Detect which cell encompasses the target text, then output its (X, Y) center coordinate. 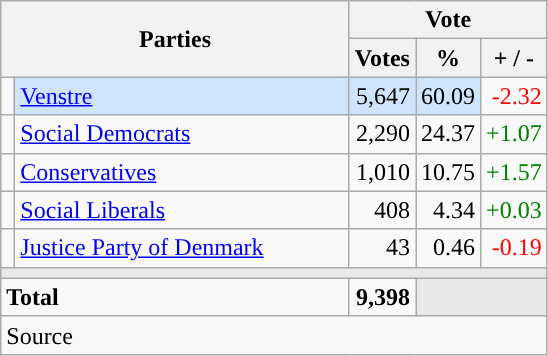
+1.57 (514, 172)
5,647 (382, 96)
10.75 (448, 172)
2,290 (382, 134)
Vote (448, 20)
9,398 (382, 297)
Justice Party of Denmark (182, 248)
24.37 (448, 134)
Venstre (182, 96)
Source (274, 335)
0.46 (448, 248)
+ / - (514, 58)
% (448, 58)
1,010 (382, 172)
Social Liberals (182, 210)
+0.03 (514, 210)
60.09 (448, 96)
Parties (176, 39)
Conservatives (182, 172)
4.34 (448, 210)
-2.32 (514, 96)
-0.19 (514, 248)
Total (176, 297)
Votes (382, 58)
43 (382, 248)
+1.07 (514, 134)
Social Democrats (182, 134)
408 (382, 210)
